Capture the cell that displays the provided text and extract its [X, Y] central coordinate. 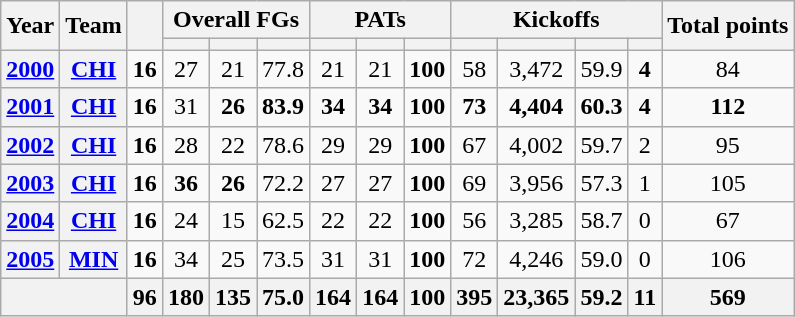
Year [30, 26]
59.2 [602, 297]
75.0 [284, 297]
58 [474, 69]
59.0 [602, 259]
23,365 [536, 297]
2005 [30, 259]
83.9 [284, 107]
58.7 [602, 221]
2000 [30, 69]
60.3 [602, 107]
3,472 [536, 69]
3,956 [536, 183]
Overall FGs [236, 20]
180 [186, 297]
2004 [30, 221]
1 [645, 183]
105 [728, 183]
77.8 [284, 69]
15 [232, 221]
PATs [380, 20]
4,002 [536, 145]
4,246 [536, 259]
11 [645, 297]
56 [474, 221]
84 [728, 69]
2003 [30, 183]
4,404 [536, 107]
Kickoffs [556, 20]
3,285 [536, 221]
96 [144, 297]
72.2 [284, 183]
59.7 [602, 145]
69 [474, 183]
106 [728, 259]
Total points [728, 26]
59.9 [602, 69]
569 [728, 297]
78.6 [284, 145]
62.5 [284, 221]
112 [728, 107]
73.5 [284, 259]
2 [645, 145]
28 [186, 145]
73 [474, 107]
Team [94, 26]
24 [186, 221]
72 [474, 259]
95 [728, 145]
57.3 [602, 183]
2001 [30, 107]
MIN [94, 259]
36 [186, 183]
135 [232, 297]
2002 [30, 145]
395 [474, 297]
25 [232, 259]
